Extract the [x, y] coordinate from the center of the cell holding the provided text.  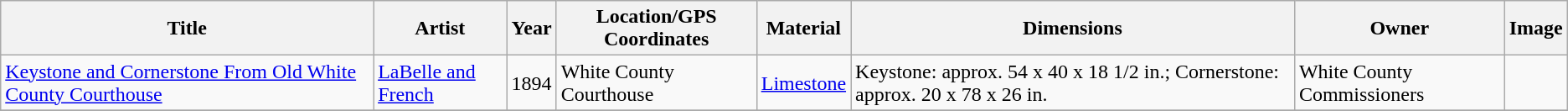
Keystone: approx. 54 x 40 x 18 1/2 in.; Cornerstone: approx. 20 x 78 x 26 in. [1073, 82]
Keystone and Cornerstone From Old White County Courthouse [188, 82]
Year [531, 29]
Dimensions [1073, 29]
White County Courthouse [657, 82]
Limestone [803, 82]
White County Commissioners [1399, 82]
Artist [441, 29]
Title [188, 29]
1894 [531, 82]
LaBelle and French [441, 82]
Material [803, 29]
Owner [1399, 29]
Image [1536, 29]
Location/GPS Coordinates [657, 29]
